Detect which cell encompasses the target text, then output its (X, Y) center coordinate. 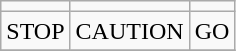
STOP (36, 31)
CAUTION (130, 31)
GO (212, 31)
